For the text-containing cell, return its midpoint in [x, y] coordinate format. 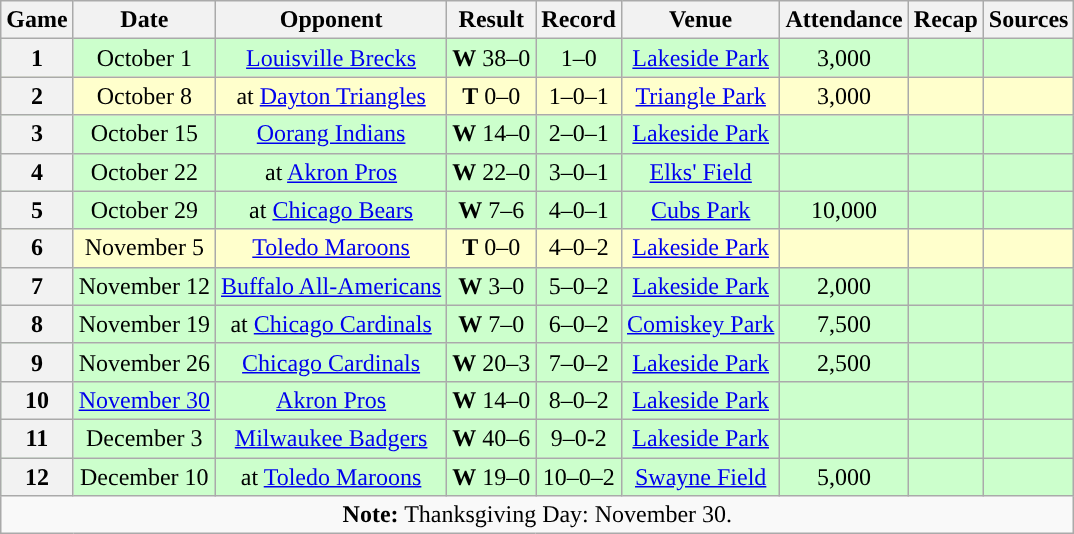
October 1 [144, 58]
Oorang Indians [330, 134]
4 [37, 172]
Elks' Field [700, 172]
Swayne Field [700, 477]
Game [37, 20]
Comiskey Park [700, 324]
8–0–2 [579, 400]
11 [37, 438]
Louisville Brecks [330, 58]
Toledo Maroons [330, 248]
W 3–0 [492, 286]
Date [144, 20]
Triangle Park [700, 96]
Opponent [330, 20]
5–0–2 [579, 286]
November 30 [144, 400]
10,000 [844, 210]
November 26 [144, 362]
Akron Pros [330, 400]
Venue [700, 20]
Attendance [844, 20]
Record [579, 20]
W 7–6 [492, 210]
at Akron Pros [330, 172]
December 10 [144, 477]
Milwaukee Badgers [330, 438]
2 [37, 96]
5,000 [844, 477]
W 38–0 [492, 58]
October 15 [144, 134]
November 5 [144, 248]
10–0–2 [579, 477]
Sources [1028, 20]
November 19 [144, 324]
5 [37, 210]
2–0–1 [579, 134]
9 [37, 362]
October 8 [144, 96]
2,500 [844, 362]
8 [37, 324]
9–0-2 [579, 438]
October 22 [144, 172]
7–0–2 [579, 362]
10 [37, 400]
December 3 [144, 438]
6 [37, 248]
3–0–1 [579, 172]
1 [37, 58]
Recap [946, 20]
1–0–1 [579, 96]
W 7–0 [492, 324]
at Dayton Triangles [330, 96]
October 29 [144, 210]
W 22–0 [492, 172]
Chicago Cardinals [330, 362]
Note: Thanksgiving Day: November 30. [538, 515]
at Chicago Cardinals [330, 324]
4–0–2 [579, 248]
W 20–3 [492, 362]
1–0 [579, 58]
at Chicago Bears [330, 210]
2,000 [844, 286]
4–0–1 [579, 210]
3 [37, 134]
6–0–2 [579, 324]
W 19–0 [492, 477]
7,500 [844, 324]
Buffalo All-Americans [330, 286]
W 40–6 [492, 438]
at Toledo Maroons [330, 477]
Cubs Park [700, 210]
12 [37, 477]
November 12 [144, 286]
7 [37, 286]
Result [492, 20]
